For the text-containing cell, return its midpoint in [X, Y] coordinate format. 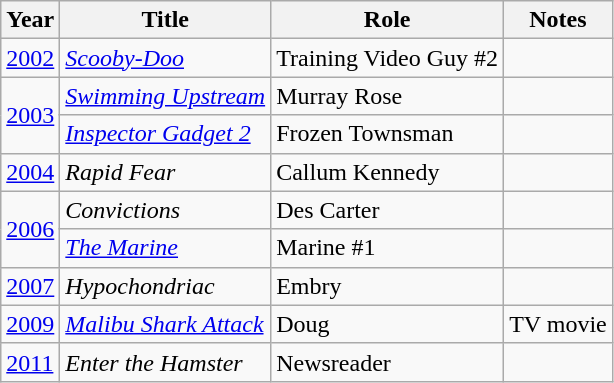
Convictions [166, 210]
Callum Kennedy [388, 172]
TV movie [558, 324]
Rapid Fear [166, 172]
Doug [388, 324]
Malibu Shark Attack [166, 324]
Inspector Gadget 2 [166, 134]
2003 [30, 115]
Enter the Hamster [166, 362]
Des Carter [388, 210]
2004 [30, 172]
Training Video Guy #2 [388, 58]
Murray Rose [388, 96]
2007 [30, 286]
Hypochondriac [166, 286]
2011 [30, 362]
2009 [30, 324]
Newsreader [388, 362]
Embry [388, 286]
The Marine [166, 248]
Title [166, 20]
2006 [30, 229]
Swimming Upstream [166, 96]
Frozen Townsman [388, 134]
Notes [558, 20]
Scooby-Doo [166, 58]
Marine #1 [388, 248]
Role [388, 20]
Year [30, 20]
2002 [30, 58]
